Find where the given text appears and provide that cell's center as [x, y] coordinate. 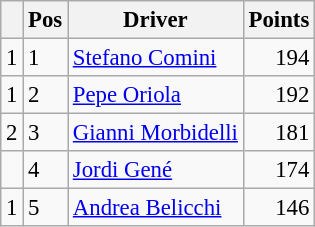
3 [46, 133]
174 [278, 170]
146 [278, 208]
Pos [46, 20]
Stefano Comini [156, 58]
4 [46, 170]
Driver [156, 20]
Pepe Oriola [156, 95]
192 [278, 95]
Jordi Gené [156, 170]
5 [46, 208]
Gianni Morbidelli [156, 133]
194 [278, 58]
Andrea Belicchi [156, 208]
Points [278, 20]
181 [278, 133]
